Pinpoint the cell where the given text exists, returning its (X, Y) midpoint coordinate. 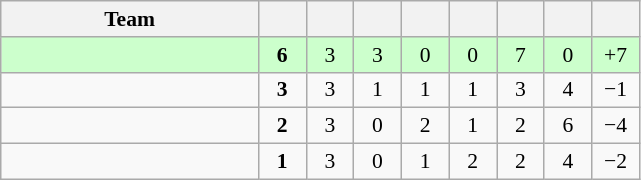
Team (130, 19)
−1 (616, 90)
−2 (616, 162)
+7 (616, 55)
7 (520, 55)
−4 (616, 126)
